Return [X, Y] of the center of cell containing provided text 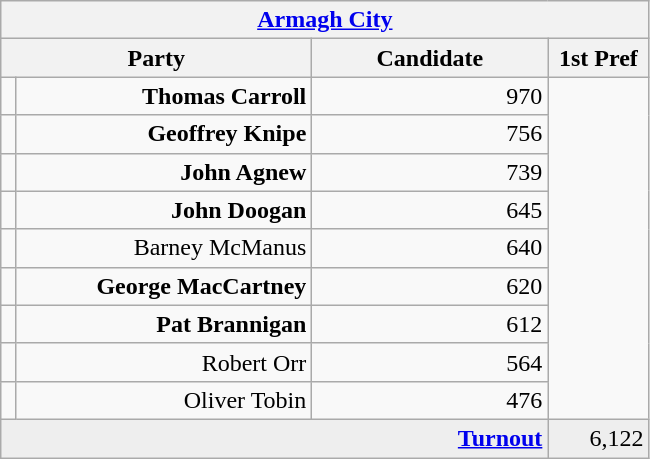
Party [156, 58]
739 [430, 172]
John Agnew [164, 172]
Thomas Carroll [164, 96]
Geoffrey Knipe [164, 134]
Oliver Tobin [164, 400]
564 [430, 362]
George MacCartney [164, 286]
Armagh City [325, 20]
Robert Orr [164, 362]
Turnout [274, 438]
756 [430, 134]
Pat Brannigan [164, 324]
640 [430, 248]
620 [430, 286]
612 [430, 324]
Barney McManus [164, 248]
1st Pref [598, 58]
John Doogan [164, 210]
970 [430, 96]
6,122 [598, 438]
Candidate [430, 58]
645 [430, 210]
476 [430, 400]
